Find where the given text appears and provide that cell's center as (x, y) coordinate. 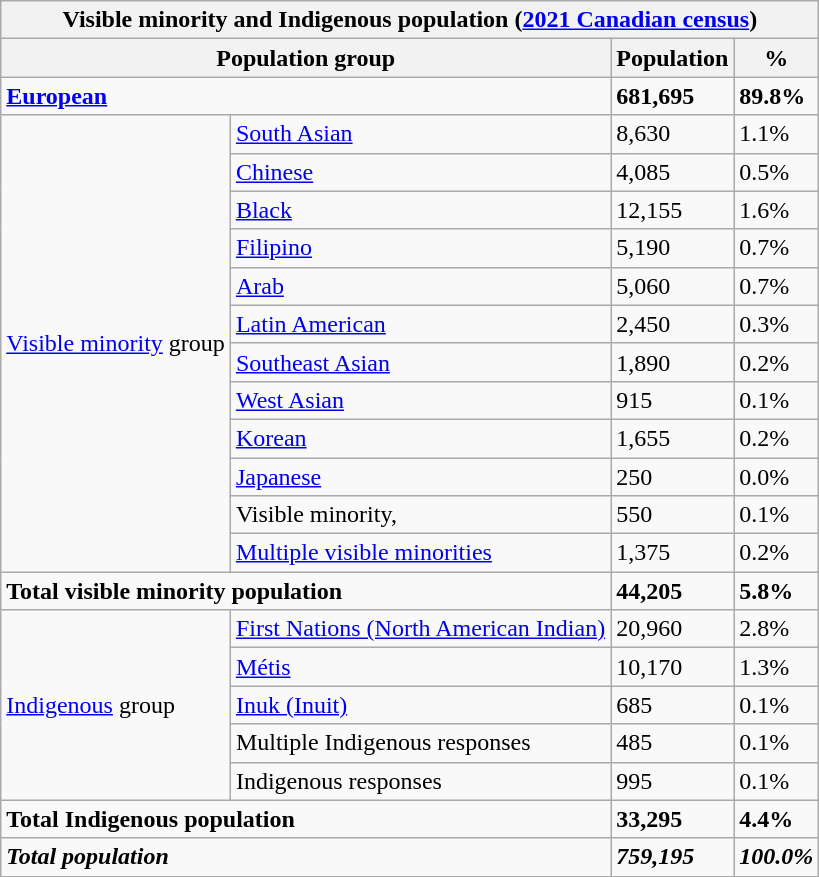
915 (672, 400)
5,190 (672, 248)
1,375 (672, 553)
550 (672, 515)
Visible minority, (420, 515)
2,450 (672, 324)
Multiple visible minorities (420, 553)
West Asian (420, 400)
5,060 (672, 286)
8,630 (672, 134)
Korean (420, 438)
0.5% (776, 172)
Population (672, 58)
European (306, 96)
12,155 (672, 210)
20,960 (672, 629)
Arab (420, 286)
Chinese (420, 172)
5.8% (776, 591)
2.8% (776, 629)
Indigenous responses (420, 781)
33,295 (672, 819)
485 (672, 743)
1,655 (672, 438)
Métis (420, 667)
100.0% (776, 857)
South Asian (420, 134)
Population group (306, 58)
Filipino (420, 248)
1.3% (776, 667)
44,205 (672, 591)
759,195 (672, 857)
4,085 (672, 172)
10,170 (672, 667)
% (776, 58)
89.8% (776, 96)
1.6% (776, 210)
Indigenous group (116, 705)
Visible minority group (116, 344)
0.0% (776, 477)
995 (672, 781)
Visible minority and Indigenous population (2021 Canadian census) (410, 20)
681,695 (672, 96)
0.3% (776, 324)
685 (672, 705)
250 (672, 477)
Inuk (Inuit) (420, 705)
Japanese (420, 477)
Total visible minority population (306, 591)
1.1% (776, 134)
Southeast Asian (420, 362)
4.4% (776, 819)
1,890 (672, 362)
First Nations (North American Indian) (420, 629)
Latin American (420, 324)
Total Indigenous population (306, 819)
Multiple Indigenous responses (420, 743)
Black (420, 210)
Total population (306, 857)
